Search for the cell housing the specified text and yield its [X, Y] center coordinate. 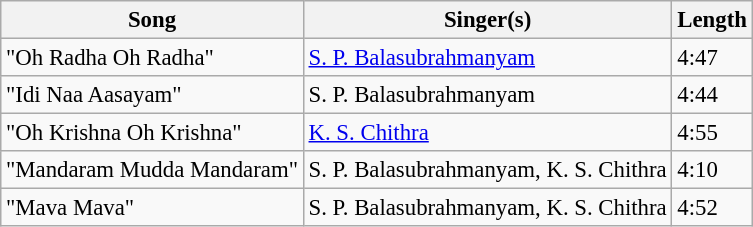
4:44 [712, 95]
"Mava Mava" [152, 208]
4:10 [712, 170]
Length [712, 20]
K. S. Chithra [488, 133]
4:52 [712, 208]
"Mandaram Mudda Mandaram" [152, 170]
"Oh Krishna Oh Krishna" [152, 133]
Song [152, 20]
"Idi Naa Aasayam" [152, 95]
4:55 [712, 133]
4:47 [712, 58]
Singer(s) [488, 20]
"Oh Radha Oh Radha" [152, 58]
